Search for the cell housing the specified text and yield its (X, Y) center coordinate. 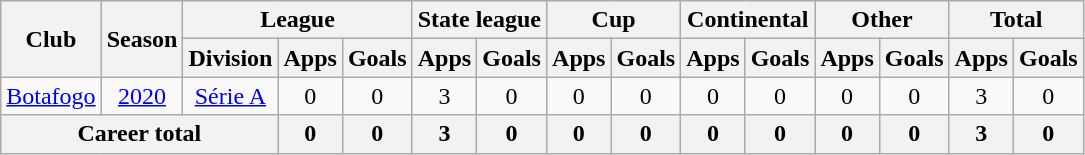
Division (230, 58)
Club (51, 39)
Série A (230, 96)
State league (479, 20)
Total (1016, 20)
Cup (614, 20)
2020 (142, 96)
Continental (748, 20)
League (298, 20)
Other (882, 20)
Season (142, 39)
Career total (140, 134)
Botafogo (51, 96)
